Find where the given text appears and provide that cell's center as [X, Y] coordinate. 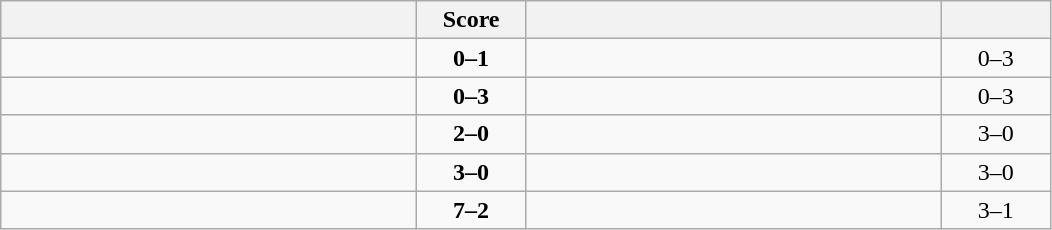
0–1 [472, 58]
Score [472, 20]
2–0 [472, 134]
3–1 [996, 210]
7–2 [472, 210]
